Identify which cell holds the provided text, then report its [x, y] central coordinate. 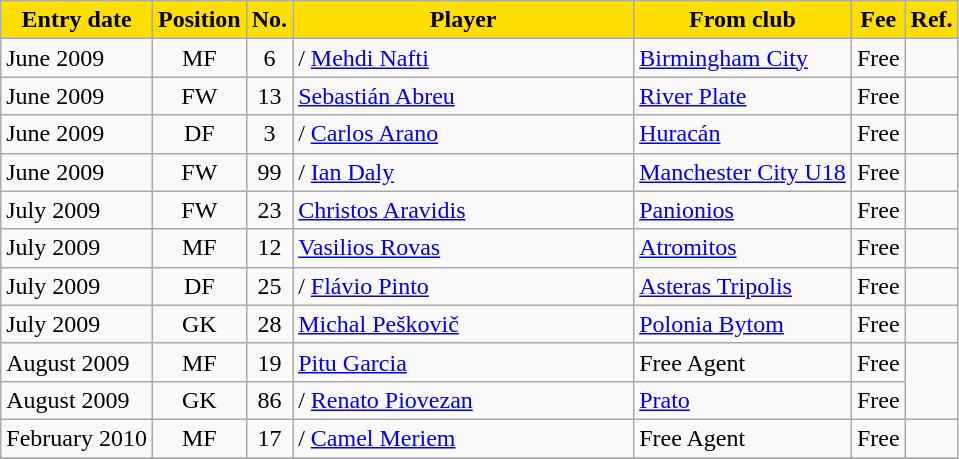
Panionios [743, 210]
/ Ian Daly [464, 172]
/ Carlos Arano [464, 134]
/ Camel Meriem [464, 438]
River Plate [743, 96]
17 [269, 438]
Sebastián Abreu [464, 96]
Player [464, 20]
6 [269, 58]
86 [269, 400]
Huracán [743, 134]
99 [269, 172]
Entry date [77, 20]
No. [269, 20]
Atromitos [743, 248]
Polonia Bytom [743, 324]
19 [269, 362]
Ref. [932, 20]
12 [269, 248]
February 2010 [77, 438]
Vasilios Rovas [464, 248]
Prato [743, 400]
3 [269, 134]
25 [269, 286]
Asteras Tripolis [743, 286]
Christos Aravidis [464, 210]
Michal Peškovič [464, 324]
/ Mehdi Nafti [464, 58]
/ Renato Piovezan [464, 400]
Birmingham City [743, 58]
Manchester City U18 [743, 172]
13 [269, 96]
Pitu Garcia [464, 362]
Position [199, 20]
From club [743, 20]
28 [269, 324]
23 [269, 210]
Fee [878, 20]
/ Flávio Pinto [464, 286]
